Return (X, Y) of the center of cell containing provided text 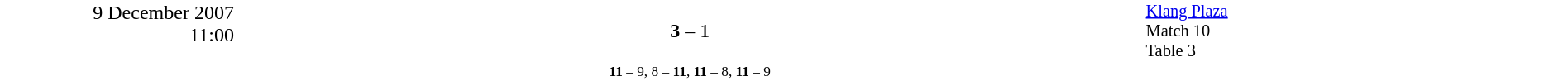
3 – 1 (690, 31)
9 December 200711:00 (117, 40)
11 – 9, 8 – 11, 11 – 8, 11 – 9 (690, 71)
Klang PlazaMatch 10Table 3 (1356, 31)
